Capture the cell that displays the provided text and extract its [x, y] central coordinate. 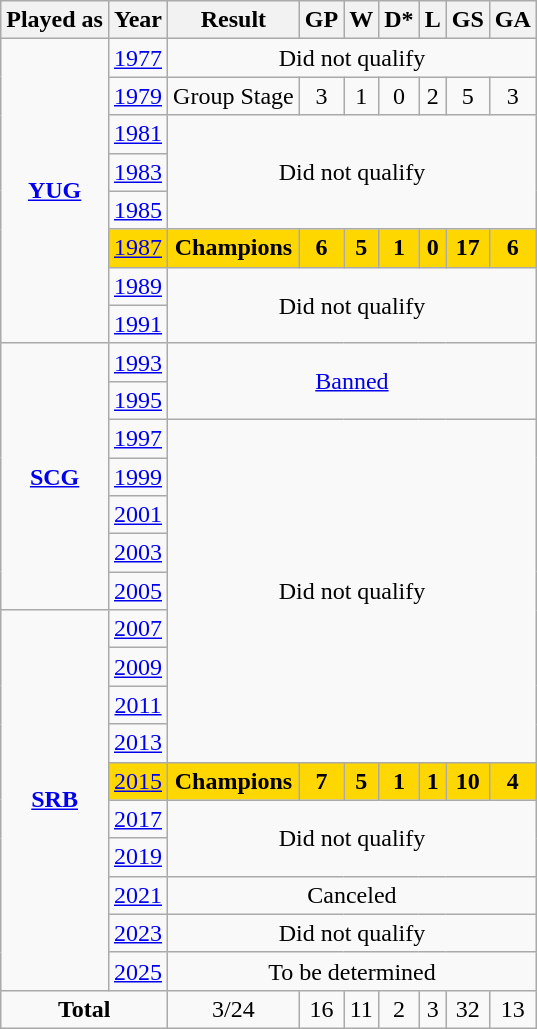
1999 [138, 477]
1977 [138, 58]
Result [234, 20]
1993 [138, 362]
1997 [138, 438]
2009 [138, 667]
SCG [55, 476]
17 [468, 248]
Banned [352, 381]
1985 [138, 210]
W [362, 20]
YUG [55, 191]
SRB [55, 800]
2021 [138, 895]
2025 [138, 971]
Canceled [352, 895]
1981 [138, 134]
1983 [138, 172]
2001 [138, 515]
Group Stage [234, 96]
32 [468, 1009]
1989 [138, 286]
11 [362, 1009]
2013 [138, 743]
Year [138, 20]
1987 [138, 248]
1991 [138, 324]
1995 [138, 400]
2011 [138, 705]
10 [468, 781]
3/24 [234, 1009]
GS [468, 20]
2017 [138, 819]
L [432, 20]
Total [84, 1009]
7 [321, 781]
4 [512, 781]
16 [321, 1009]
GA [512, 20]
2007 [138, 629]
GP [321, 20]
2019 [138, 857]
To be determined [352, 971]
2023 [138, 933]
2003 [138, 553]
D* [399, 20]
2015 [138, 781]
Played as [55, 20]
1979 [138, 96]
13 [512, 1009]
2005 [138, 591]
